From the cell containing the given text, extract its center point as (x, y) coordinate. 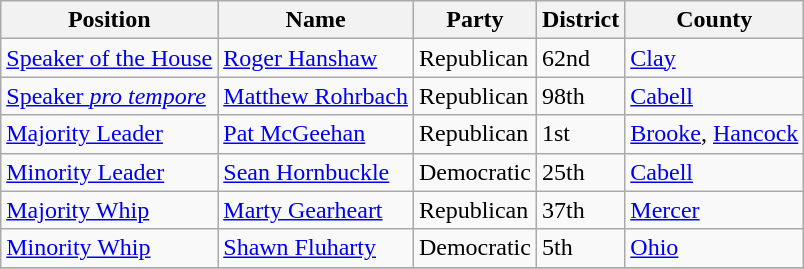
Minority Leader (110, 172)
Minority Whip (110, 248)
Majority Leader (110, 134)
Ohio (714, 248)
Name (316, 20)
Pat McGeehan (316, 134)
62nd (580, 58)
Roger Hanshaw (316, 58)
Brooke, Hancock (714, 134)
Shawn Fluharty (316, 248)
Majority Whip (110, 210)
25th (580, 172)
Speaker of the House (110, 58)
District (580, 20)
Clay (714, 58)
Marty Gearheart (316, 210)
37th (580, 210)
Sean Hornbuckle (316, 172)
County (714, 20)
1st (580, 134)
5th (580, 248)
Speaker pro tempore (110, 96)
Position (110, 20)
Matthew Rohrbach (316, 96)
98th (580, 96)
Party (474, 20)
Mercer (714, 210)
